Locate the cell with the specified text and output its (X, Y) center coordinate. 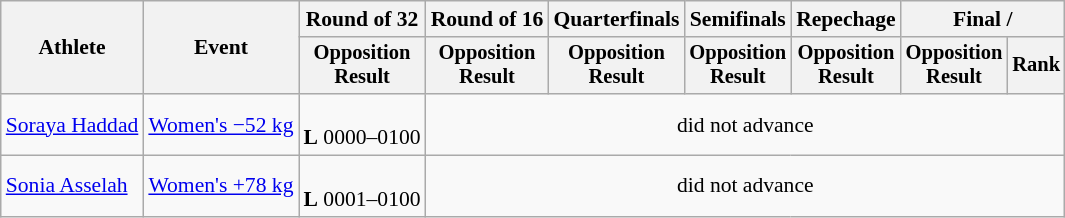
Athlete (72, 48)
L 0001–0100 (362, 186)
Quarterfinals (616, 19)
Final / (983, 19)
Semifinals (738, 19)
Women's +78 kg (220, 186)
Round of 32 (362, 19)
Soraya Haddad (72, 124)
L 0000–0100 (362, 124)
Rank (1036, 66)
Repechage (846, 19)
Round of 16 (488, 19)
Event (220, 48)
Sonia Asselah (72, 186)
Women's −52 kg (220, 124)
